Locate the cell with the specified text and output its [x, y] center coordinate. 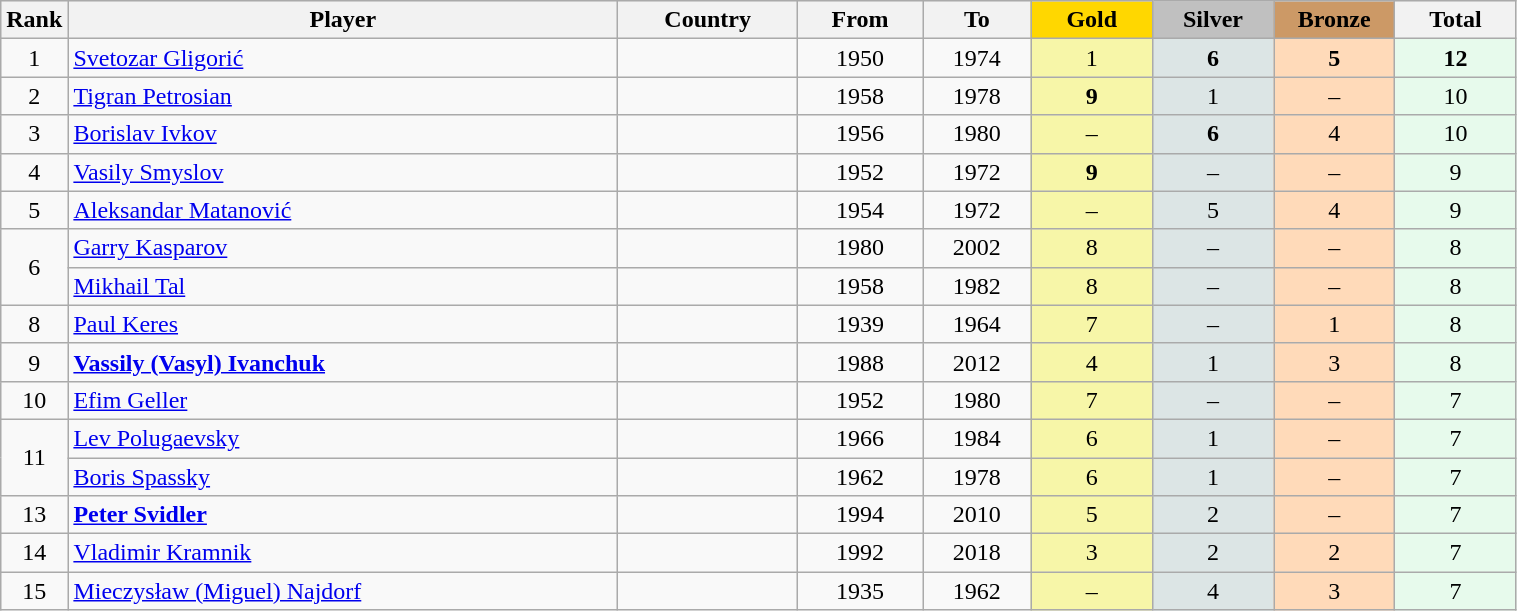
To [976, 20]
Tigran Petrosian [343, 96]
1988 [860, 362]
1935 [860, 591]
1992 [860, 553]
1994 [860, 515]
Mikhail Tal [343, 286]
1939 [860, 324]
1950 [860, 58]
2002 [976, 248]
Vassily (Vasyl) Ivanchuk [343, 362]
Rank [34, 20]
Paul Keres [343, 324]
1964 [976, 324]
From [860, 20]
1956 [860, 134]
Svetozar Gligorić [343, 58]
Boris Spassky [343, 477]
2010 [976, 515]
15 [34, 591]
1984 [976, 438]
1974 [976, 58]
Efim Geller [343, 400]
Silver [1212, 20]
Country [708, 20]
Vasily Smyslov [343, 172]
Aleksandar Matanović [343, 210]
Mieczysław (Miguel) Najdorf [343, 591]
2018 [976, 553]
Player [343, 20]
2012 [976, 362]
11 [34, 457]
Vladimir Kramnik [343, 553]
1982 [976, 286]
Borislav Ivkov [343, 134]
13 [34, 515]
14 [34, 553]
Lev Polugaevsky [343, 438]
Peter Svidler [343, 515]
1954 [860, 210]
12 [1456, 58]
Bronze [1334, 20]
Total [1456, 20]
Gold [1092, 20]
Garry Kasparov [343, 248]
1966 [860, 438]
